Search for the cell housing the specified text and yield its [x, y] center coordinate. 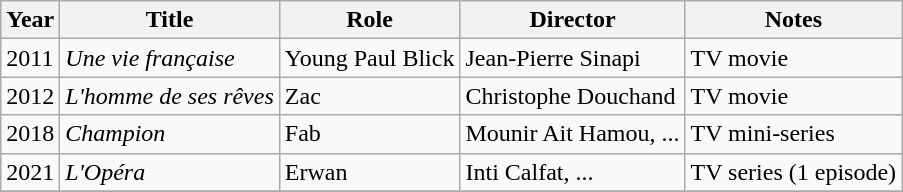
2011 [30, 58]
Title [170, 20]
Role [370, 20]
TV mini-series [794, 134]
Zac [370, 96]
Young Paul Blick [370, 58]
L'Opéra [170, 172]
TV series (1 episode) [794, 172]
Erwan [370, 172]
2012 [30, 96]
2021 [30, 172]
Une vie française [170, 58]
Champion [170, 134]
2018 [30, 134]
Christophe Douchand [572, 96]
Jean-Pierre Sinapi [572, 58]
L'homme de ses rêves [170, 96]
Inti Calfat, ... [572, 172]
Director [572, 20]
Mounir Ait Hamou, ... [572, 134]
Year [30, 20]
Notes [794, 20]
Fab [370, 134]
